Return [x, y] of the center of cell containing provided text 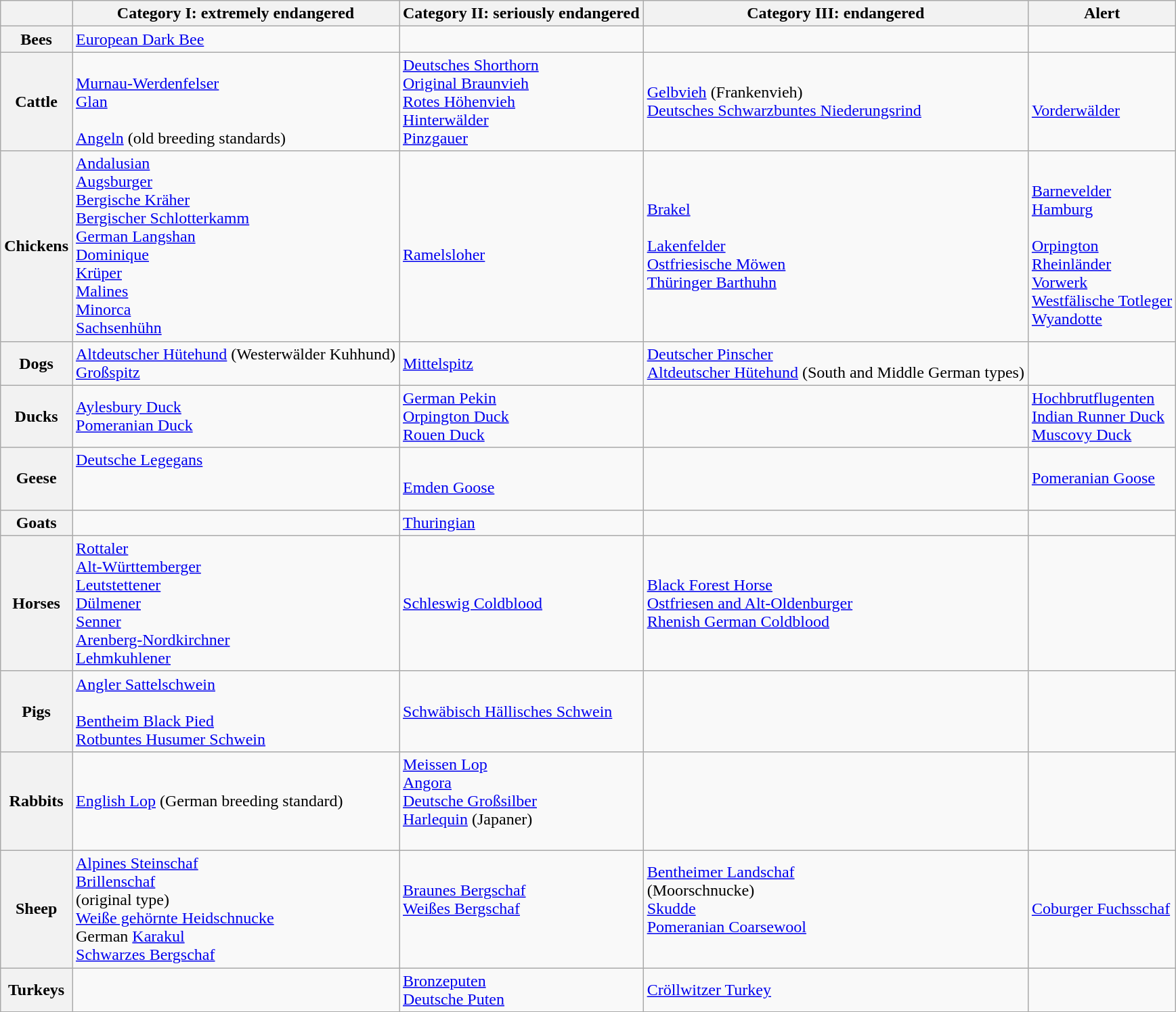
Rabbits [37, 801]
Coburger Fuchsschaf [1102, 908]
Vorderwälder [1102, 102]
Turkeys [37, 990]
German PekinOrpington DuckRouen Duck [521, 416]
Mittelspitz [521, 363]
Deutsche Legegans [236, 479]
Altdeutscher Hütehund (Westerwälder Kuhhund)Großspitz [236, 363]
Ducks [37, 416]
Thuringian [521, 523]
Angler SattelschweinBentheim Black PiedRotbuntes Husumer Schwein [236, 711]
Aylesbury DuckPomeranian Duck [236, 416]
Cattle [37, 102]
Category I: extremely endangered [236, 14]
Chickens [37, 246]
Murnau-WerdenfelserGlanAngeln (old breeding standards) [236, 102]
Alert [1102, 14]
BrakelLakenfelderOstfriesische MöwenThüringer Barthuhn [835, 246]
Black Forest HorseOstfriesen and Alt-OldenburgerRhenish German Coldblood [835, 603]
Schwäbisch Hällisches Schwein [521, 711]
Category II: seriously endangered [521, 14]
Pigs [37, 711]
Bees [37, 39]
BarnevelderHamburgOrpingtonRheinländerVorwerkWestfälische TotlegerWyandotte [1102, 246]
Sheep [37, 908]
RottalerAlt-WürttembergerLeutstettenerDülmenerSennerArenberg-NordkirchnerLehmkuhlener [236, 603]
English Lop (German breeding standard) [236, 801]
Deutscher PinscherAltdeutscher Hütehund (South and Middle German types) [835, 363]
Alpines SteinschafBrillenschaf (original type)Weiße gehörnte HeidschnuckeGerman KarakulSchwarzes Bergschaf [236, 908]
AndalusianAugsburgerBergische KräherBergischer SchlotterkammGerman LangshanDominiqueKrüperMalinesMinorcaSachsenhühn [236, 246]
Emden Goose [521, 479]
European Dark Bee [236, 39]
Dogs [37, 363]
Braunes BergschafWeißes Bergschaf [521, 908]
HochbrutflugentenIndian Runner DuckMuscovy Duck [1102, 416]
Pomeranian Goose [1102, 479]
BronzeputenDeutsche Puten [521, 990]
Bentheimer Landschaf (Moorschnucke)SkuddePomeranian Coarsewool [835, 908]
Gelbvieh (Frankenvieh)Deutsches Schwarzbuntes Niederungsrind [835, 102]
Horses [37, 603]
Meissen LopAngoraDeutsche GroßsilberHarlequin (Japaner) [521, 801]
Geese [37, 479]
Category III: endangered [835, 14]
Schleswig Coldblood [521, 603]
Deutsches ShorthornOriginal BraunviehRotes HöhenviehHinterwälderPinzgauer [521, 102]
Cröllwitzer Turkey [835, 990]
Goats [37, 523]
Ramelsloher [521, 246]
